Detect which cell encompasses the target text, then output its [x, y] center coordinate. 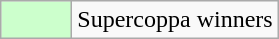
Supercoppa winners [175, 20]
